Scan for the cell matching the given text and deliver its [X, Y] coordinate at center. 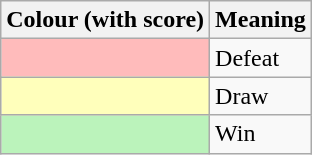
Colour (with score) [106, 20]
Meaning [261, 20]
Draw [261, 96]
Win [261, 134]
Defeat [261, 58]
